Identify which cell holds the provided text, then report its [X, Y] central coordinate. 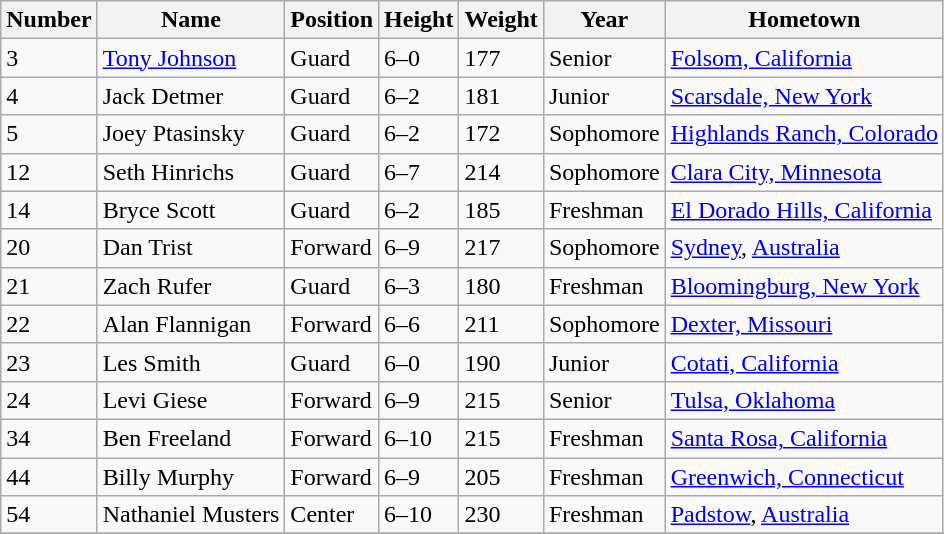
Clara City, Minnesota [804, 172]
Billy Murphy [191, 477]
Dexter, Missouri [804, 324]
34 [49, 438]
230 [501, 515]
Year [604, 20]
Tulsa, Oklahoma [804, 400]
4 [49, 96]
22 [49, 324]
190 [501, 362]
Weight [501, 20]
24 [49, 400]
Bloomingburg, New York [804, 286]
Ben Freeland [191, 438]
6–7 [419, 172]
Name [191, 20]
217 [501, 248]
181 [501, 96]
211 [501, 324]
Position [332, 20]
177 [501, 58]
Highlands Ranch, Colorado [804, 134]
Hometown [804, 20]
Dan Trist [191, 248]
Cotati, California [804, 362]
Folsom, California [804, 58]
Number [49, 20]
6–3 [419, 286]
Bryce Scott [191, 210]
5 [49, 134]
20 [49, 248]
Tony Johnson [191, 58]
12 [49, 172]
14 [49, 210]
Greenwich, Connecticut [804, 477]
44 [49, 477]
Levi Giese [191, 400]
205 [501, 477]
214 [501, 172]
Alan Flannigan [191, 324]
185 [501, 210]
Nathaniel Musters [191, 515]
Sydney, Australia [804, 248]
Joey Ptasinsky [191, 134]
180 [501, 286]
El Dorado Hills, California [804, 210]
Les Smith [191, 362]
Scarsdale, New York [804, 96]
Zach Rufer [191, 286]
23 [49, 362]
3 [49, 58]
6–6 [419, 324]
Santa Rosa, California [804, 438]
Height [419, 20]
21 [49, 286]
Jack Detmer [191, 96]
Center [332, 515]
Padstow, Australia [804, 515]
Seth Hinrichs [191, 172]
54 [49, 515]
172 [501, 134]
